Determine the [X, Y] coordinate at the center of the cell enclosing the given text.  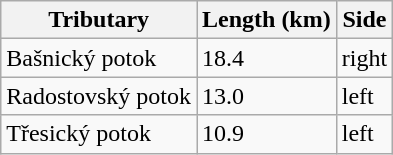
10.9 [266, 134]
Tributary [99, 20]
18.4 [266, 58]
13.0 [266, 96]
Radostovský potok [99, 96]
right [364, 58]
Třesický potok [99, 134]
Length (km) [266, 20]
Bašnický potok [99, 58]
Side [364, 20]
